Pinpoint the cell where the given text exists, returning its [x, y] midpoint coordinate. 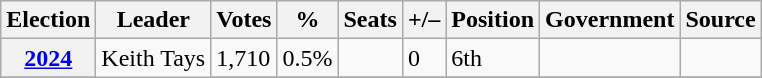
0.5% [308, 58]
Position [493, 20]
1,710 [244, 58]
% [308, 20]
0 [424, 58]
6th [493, 58]
2024 [48, 58]
Votes [244, 20]
Leader [154, 20]
Keith Tays [154, 58]
+/– [424, 20]
Seats [370, 20]
Election [48, 20]
Source [720, 20]
Government [610, 20]
